For the text-containing cell, return its midpoint in [x, y] coordinate format. 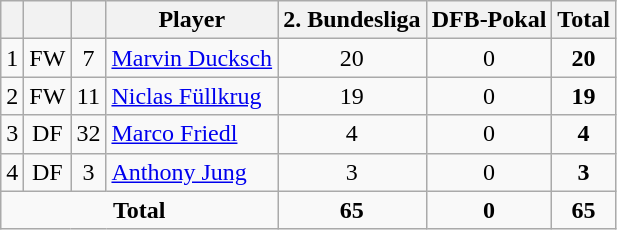
11 [88, 96]
DFB-Pokal [489, 20]
7 [88, 58]
Marco Friedl [192, 134]
2. Bundesliga [352, 20]
Niclas Füllkrug [192, 96]
1 [12, 58]
Marvin Ducksch [192, 58]
32 [88, 134]
Player [192, 20]
2 [12, 96]
Anthony Jung [192, 172]
